For the text-containing cell, return its midpoint in [X, Y] coordinate format. 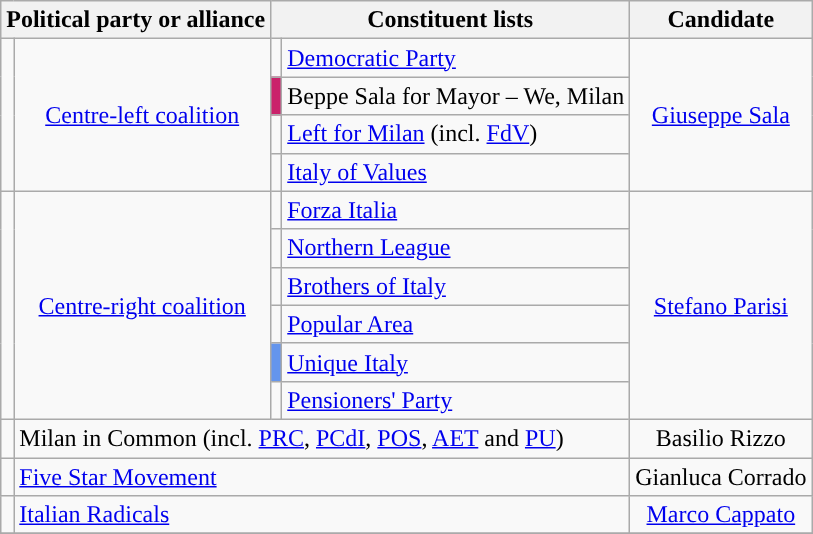
Candidate [721, 20]
Popular Area [456, 324]
Democratic Party [456, 58]
Northern League [456, 248]
Five Star Movement [322, 477]
Italian Radicals [322, 515]
Centre-right coalition [142, 305]
Centre-left coalition [142, 115]
Milan in Common (incl. PRC, PCdI, POS, AET and PU) [322, 438]
Gianluca Corrado [721, 477]
Constituent lists [450, 20]
Italy of Values [456, 172]
Marco Cappato [721, 515]
Brothers of Italy [456, 286]
Political party or alliance [136, 20]
Stefano Parisi [721, 305]
Left for Milan (incl. FdV) [456, 134]
Pensioners' Party [456, 400]
Beppe Sala for Mayor – We, Milan [456, 96]
Basilio Rizzo [721, 438]
Forza Italia [456, 210]
Unique Italy [456, 362]
Giuseppe Sala [721, 115]
